Output the [x, y] coordinate of the center of the cell containing the given text.  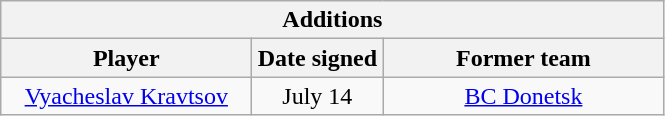
Vyacheslav Kravtsov [126, 96]
BC Donetsk [524, 96]
Former team [524, 58]
Player [126, 58]
July 14 [318, 96]
Date signed [318, 58]
Additions [332, 20]
